Return the [X, Y] coordinate for the center point of the cell that contains the specified text.  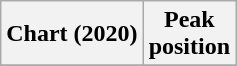
Chart (2020) [72, 34]
Peakposition [189, 34]
